Determine the (X, Y) coordinate at the center of the cell enclosing the given text.  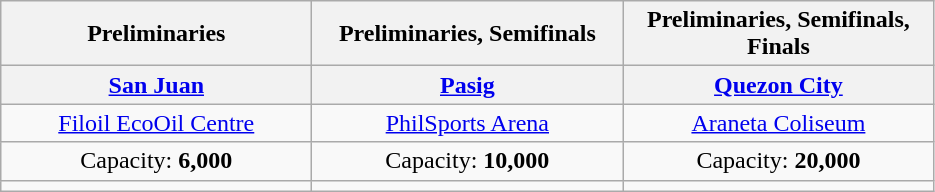
Preliminaries, Semifinals (468, 34)
Araneta Coliseum (778, 123)
Preliminaries (156, 34)
Pasig (468, 85)
PhilSports Arena (468, 123)
Quezon City (778, 85)
Capacity: 6,000 (156, 161)
San Juan (156, 85)
Filoil EcoOil Centre (156, 123)
Preliminaries, Semifinals, Finals (778, 34)
Capacity: 10,000 (468, 161)
Capacity: 20,000 (778, 161)
